Capture the cell that displays the provided text and extract its [x, y] central coordinate. 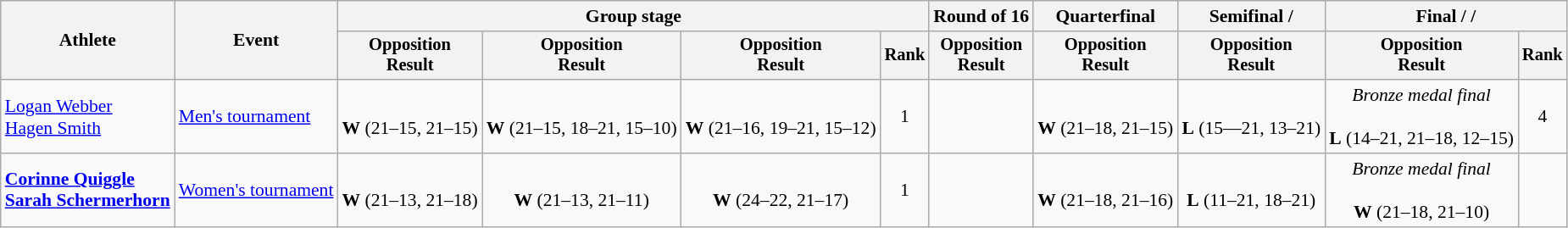
Athlete [88, 41]
Logan WebberHagen Smith [88, 117]
Final / / [1446, 16]
Women's tournament [256, 190]
W (24–22, 21–17) [781, 190]
W (21–13, 21–18) [409, 190]
W (21–18, 21–15) [1105, 117]
Men's tournament [256, 117]
Bronze medal finalL (14–21, 21–18, 12–15) [1421, 117]
Group stage [633, 16]
L (11–21, 18–21) [1251, 190]
W (21–18, 21–16) [1105, 190]
4 [1543, 117]
Round of 16 [981, 16]
W (21–16, 19–21, 15–12) [781, 117]
W (21–15, 21–15) [409, 117]
Semifinal / [1251, 16]
L (15—21, 13–21) [1251, 117]
Quarterfinal [1105, 16]
Bronze medal finalW (21–18, 21–10) [1421, 190]
Corinne QuiggleSarah Schermerhorn [88, 190]
W (21–13, 21–11) [581, 190]
W (21–15, 18–21, 15–10) [581, 117]
Event [256, 41]
